Search for the cell housing the specified text and yield its [x, y] center coordinate. 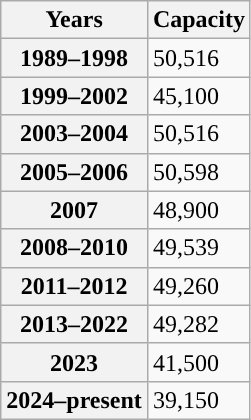
2013–2022 [74, 324]
45,100 [198, 96]
1989–1998 [74, 58]
2011–2012 [74, 286]
2008–2010 [74, 248]
Capacity [198, 20]
2024–present [74, 400]
50,598 [198, 172]
Years [74, 20]
48,900 [198, 210]
41,500 [198, 362]
39,150 [198, 400]
2005–2006 [74, 172]
1999–2002 [74, 96]
49,282 [198, 324]
2007 [74, 210]
2003–2004 [74, 134]
49,260 [198, 286]
2023 [74, 362]
49,539 [198, 248]
